Pinpoint the cell where the given text exists, returning its [x, y] midpoint coordinate. 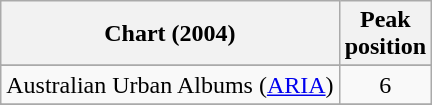
Chart (2004) [170, 34]
6 [385, 85]
Peakposition [385, 34]
Australian Urban Albums (ARIA) [170, 85]
